Search for the cell housing the specified text and yield its (X, Y) center coordinate. 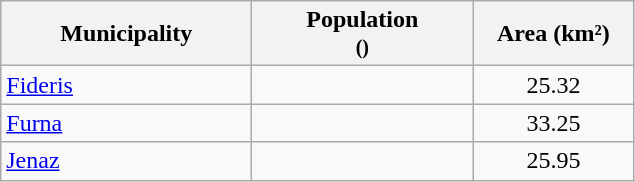
Municipality (126, 34)
Fideris (126, 85)
25.95 (554, 161)
25.32 (554, 85)
Area (km²) (554, 34)
Jenaz (126, 161)
Population () (362, 34)
Furna (126, 123)
33.25 (554, 123)
